Extract the (X, Y) coordinate from the center of the cell holding the provided text.  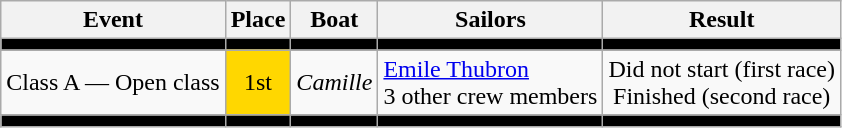
Class A — Open class (113, 82)
Camille (334, 82)
Place (258, 20)
Sailors (490, 20)
Boat (334, 20)
Emile Thubron3 other crew members (490, 82)
Event (113, 20)
1st (258, 82)
Did not start (first race) Finished (second race) (722, 82)
Result (722, 20)
